From the cell containing the given text, extract its center point as (X, Y) coordinate. 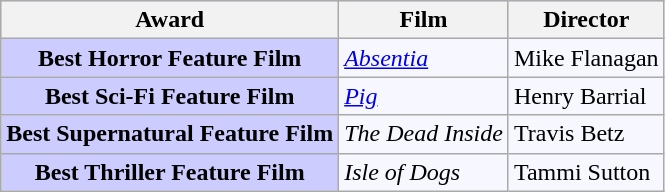
Best Supernatural Feature Film (170, 134)
Award (170, 20)
Absentia (424, 58)
Mike Flanagan (586, 58)
Best Thriller Feature Film (170, 172)
Henry Barrial (586, 96)
Tammi Sutton (586, 172)
Best Sci-Fi Feature Film (170, 96)
Isle of Dogs (424, 172)
Travis Betz (586, 134)
Director (586, 20)
Pig (424, 96)
Film (424, 20)
Best Horror Feature Film (170, 58)
The Dead Inside (424, 134)
